From the cell containing the given text, extract its center point as [X, Y] coordinate. 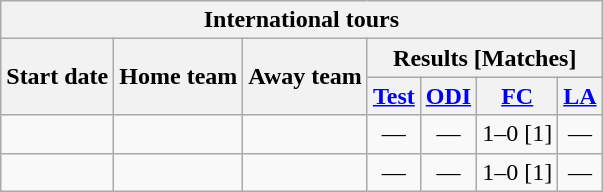
Home team [178, 77]
Start date [58, 77]
Test [394, 96]
International tours [302, 20]
ODI [448, 96]
FC [518, 96]
Results [Matches] [484, 58]
LA [580, 96]
Away team [306, 77]
